Capture the cell that displays the provided text and extract its (x, y) central coordinate. 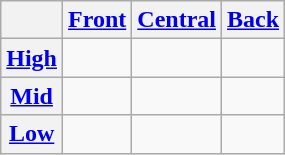
Mid (32, 96)
High (32, 58)
Central (177, 20)
Front (98, 20)
Low (32, 134)
Back (254, 20)
